Locate the cell with the specified text and output its [x, y] center coordinate. 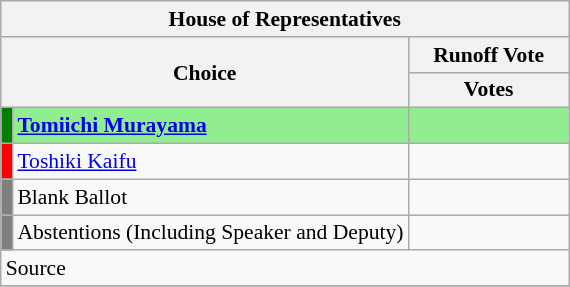
Votes [489, 90]
Toshiki Kaifu [210, 162]
Blank Ballot [210, 197]
Abstentions (Including Speaker and Deputy) [210, 233]
Tomiichi Murayama [210, 126]
Source [285, 269]
House of Representatives [285, 19]
Choice [205, 72]
Runoff Vote [489, 55]
